Capture the cell that displays the provided text and extract its (X, Y) central coordinate. 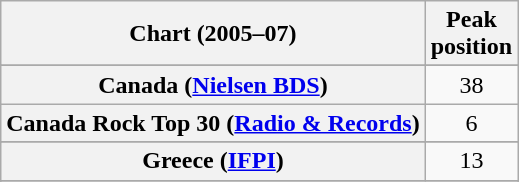
Greece (IFPI) (213, 161)
38 (471, 85)
13 (471, 161)
Peakposition (471, 34)
Canada (Nielsen BDS) (213, 85)
Chart (2005–07) (213, 34)
6 (471, 123)
Canada Rock Top 30 (Radio & Records) (213, 123)
